Search for the cell housing the specified text and yield its (x, y) center coordinate. 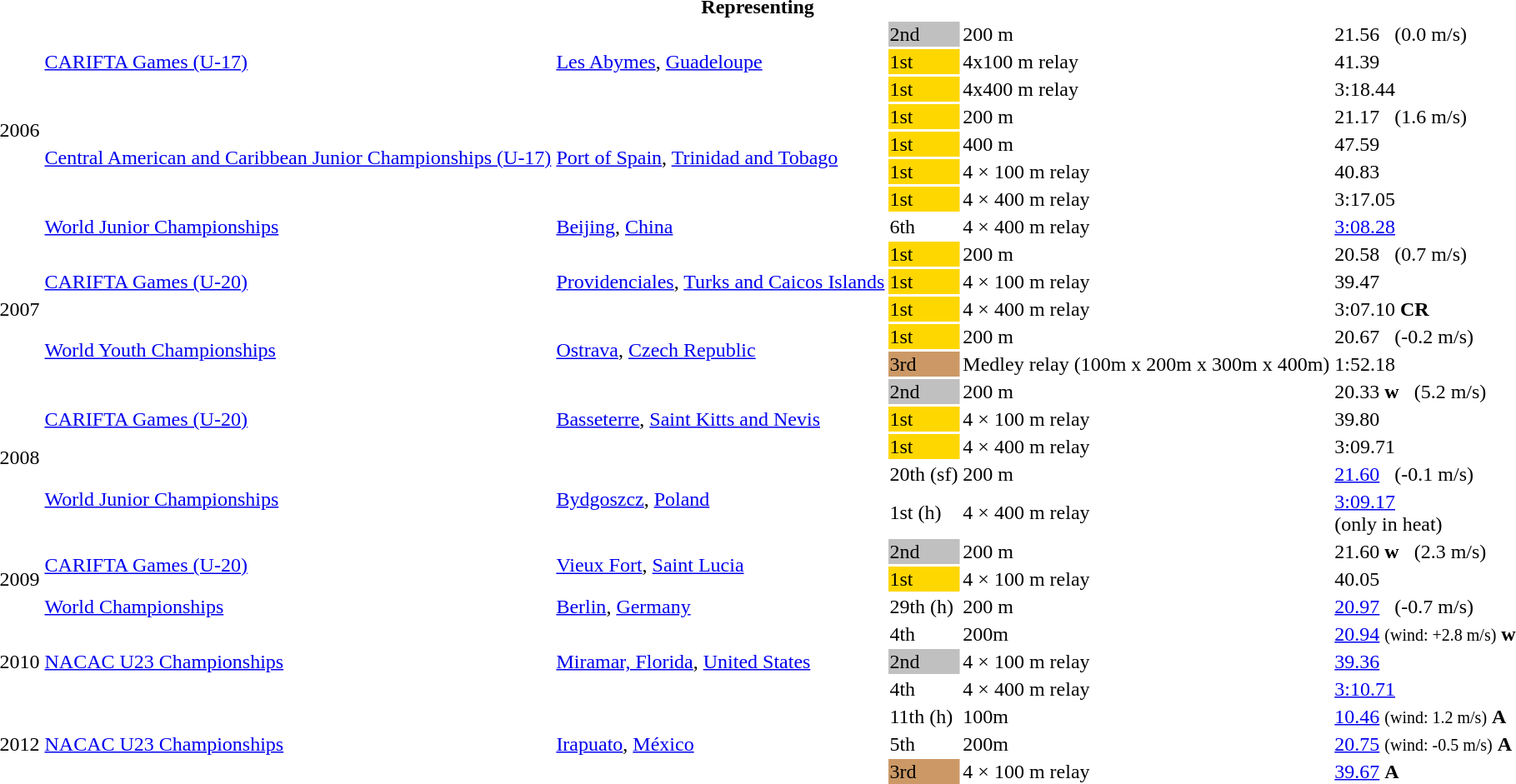
5th (923, 744)
Les Abymes, Guadeloupe (720, 62)
20th (sf) (923, 474)
Miramar, Florida, United States (720, 662)
Providenciales, Turks and Caicos Islands (720, 282)
CARIFTA Games (U-17) (298, 62)
World Championships (298, 607)
World Youth Championships (298, 350)
Bydgoszcz, Poland (720, 499)
1st (h) (923, 513)
11th (h) (923, 717)
Vieux Fort, Saint Lucia (720, 565)
6th (923, 227)
Ostrava, Czech Republic (720, 350)
4x400 m relay (1147, 89)
Basseterre, Saint Kitts and Nevis (720, 419)
29th (h) (923, 607)
Berlin, Germany (720, 607)
400 m (1147, 144)
Central American and Caribbean Junior Championships (U-17) (298, 158)
Irapuato, México (720, 744)
Port of Spain, Trinidad and Tobago (720, 158)
Medley relay (100m x 200m x 300m x 400m) (1147, 364)
Beijing, China (720, 227)
100m (1147, 717)
4x100 m relay (1147, 62)
